Search for the cell housing the specified text and yield its [x, y] center coordinate. 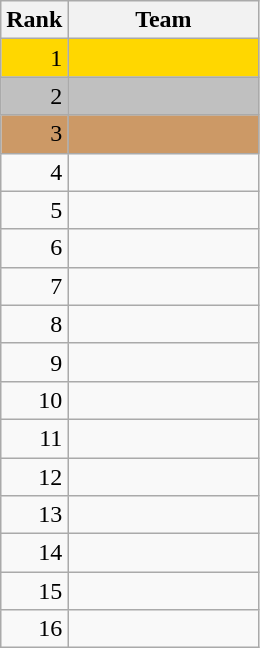
12 [34, 477]
5 [34, 210]
14 [34, 553]
7 [34, 286]
3 [34, 134]
Team [164, 20]
1 [34, 58]
4 [34, 172]
Rank [34, 20]
6 [34, 248]
13 [34, 515]
11 [34, 438]
8 [34, 324]
10 [34, 400]
16 [34, 629]
15 [34, 591]
2 [34, 96]
9 [34, 362]
